Return (X, Y) of the center of cell containing provided text 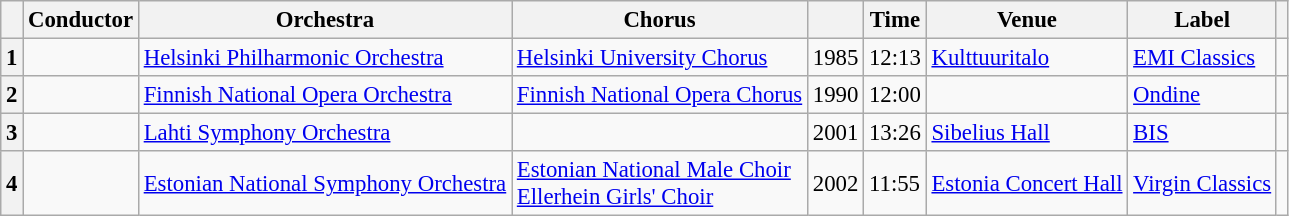
2 (12, 95)
3 (12, 133)
2001 (835, 133)
Helsinki Philharmonic Orchestra (324, 58)
Virgin Classics (1202, 184)
EMI Classics (1202, 58)
Chorus (660, 20)
Ondine (1202, 95)
Venue (1027, 20)
Estonian National Male ChoirEllerhein Girls' Choir (660, 184)
13:26 (896, 133)
Orchestra (324, 20)
12:13 (896, 58)
Lahti Symphony Orchestra (324, 133)
1985 (835, 58)
Estonia Concert Hall (1027, 184)
12:00 (896, 95)
4 (12, 184)
Helsinki University Chorus (660, 58)
2002 (835, 184)
Time (896, 20)
Finnish National Opera Chorus (660, 95)
11:55 (896, 184)
Kulttuuritalo (1027, 58)
1 (12, 58)
Estonian National Symphony Orchestra (324, 184)
Conductor (81, 20)
Sibelius Hall (1027, 133)
1990 (835, 95)
Finnish National Opera Orchestra (324, 95)
BIS (1202, 133)
Label (1202, 20)
